Detect which cell encompasses the target text, then output its [X, Y] center coordinate. 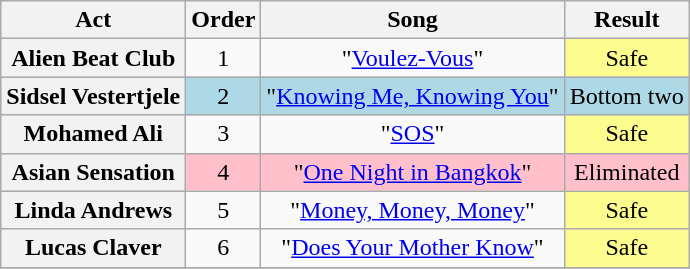
"Money, Money, Money" [412, 210]
Linda Andrews [94, 210]
"One Night in Bangkok" [412, 172]
6 [224, 248]
Order [224, 20]
Eliminated [626, 172]
Asian Sensation [94, 172]
Act [94, 20]
Lucas Claver [94, 248]
2 [224, 96]
5 [224, 210]
3 [224, 134]
"Knowing Me, Knowing You" [412, 96]
Song [412, 20]
"Does Your Mother Know" [412, 248]
Result [626, 20]
Mohamed Ali [94, 134]
1 [224, 58]
4 [224, 172]
Bottom two [626, 96]
"Voulez-Vous" [412, 58]
Alien Beat Club [94, 58]
Sidsel Vestertjele [94, 96]
"SOS" [412, 134]
